Return (X, Y) of the center of cell containing provided text 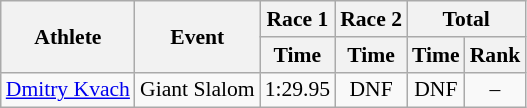
Total (466, 19)
Race 2 (371, 19)
Rank (496, 55)
Event (198, 36)
Athlete (68, 36)
Race 1 (298, 19)
– (496, 90)
1:29.95 (298, 90)
Dmitry Kvach (68, 90)
Giant Slalom (198, 90)
